Return (X, Y) of the center of cell containing provided text 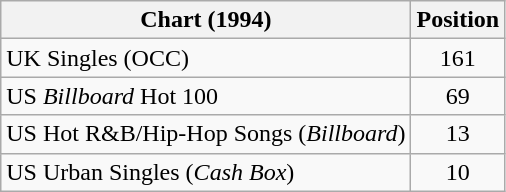
US Hot R&B/Hip-Hop Songs (Billboard) (206, 134)
Position (458, 20)
161 (458, 58)
13 (458, 134)
Chart (1994) (206, 20)
69 (458, 96)
US Urban Singles (Cash Box) (206, 172)
UK Singles (OCC) (206, 58)
10 (458, 172)
US Billboard Hot 100 (206, 96)
